Output the [x, y] coordinate of the center of the cell containing the given text.  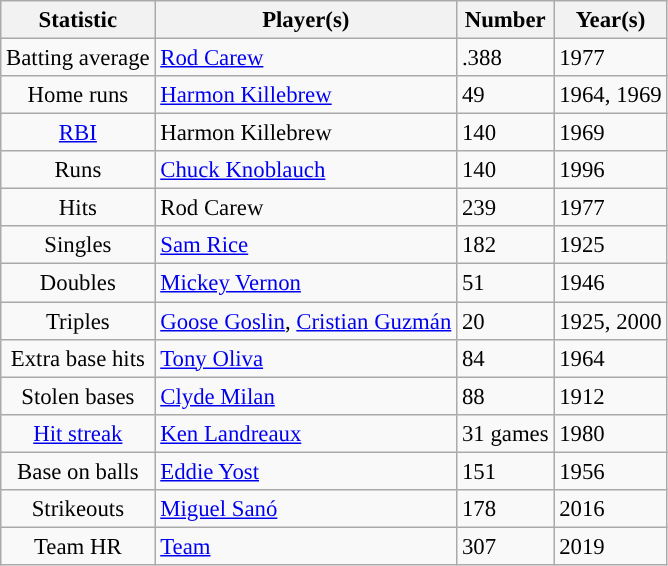
Clyde Milan [306, 396]
Eddie Yost [306, 471]
Statistic [78, 20]
Player(s) [306, 20]
Stolen bases [78, 396]
Hits [78, 208]
Triples [78, 321]
49 [506, 95]
Sam Rice [306, 245]
1964 [610, 358]
182 [506, 245]
1964, 1969 [610, 95]
Singles [78, 245]
.388 [506, 58]
Year(s) [610, 20]
Tony Oliva [306, 358]
Team [306, 546]
1980 [610, 433]
Mickey Vernon [306, 283]
84 [506, 358]
20 [506, 321]
307 [506, 546]
Chuck Knoblauch [306, 170]
1925 [610, 245]
1996 [610, 170]
1912 [610, 396]
Runs [78, 170]
1946 [610, 283]
1956 [610, 471]
2019 [610, 546]
Batting average [78, 58]
Team HR [78, 546]
Ken Landreaux [306, 433]
Hit streak [78, 433]
2016 [610, 509]
Extra base hits [78, 358]
Doubles [78, 283]
Goose Goslin, Cristian Guzmán [306, 321]
239 [506, 208]
Home runs [78, 95]
Number [506, 20]
1925, 2000 [610, 321]
1969 [610, 133]
Miguel Sanó [306, 509]
178 [506, 509]
51 [506, 283]
Strikeouts [78, 509]
31 games [506, 433]
Base on balls [78, 471]
RBI [78, 133]
151 [506, 471]
88 [506, 396]
